Identify which cell holds the provided text, then report its (x, y) central coordinate. 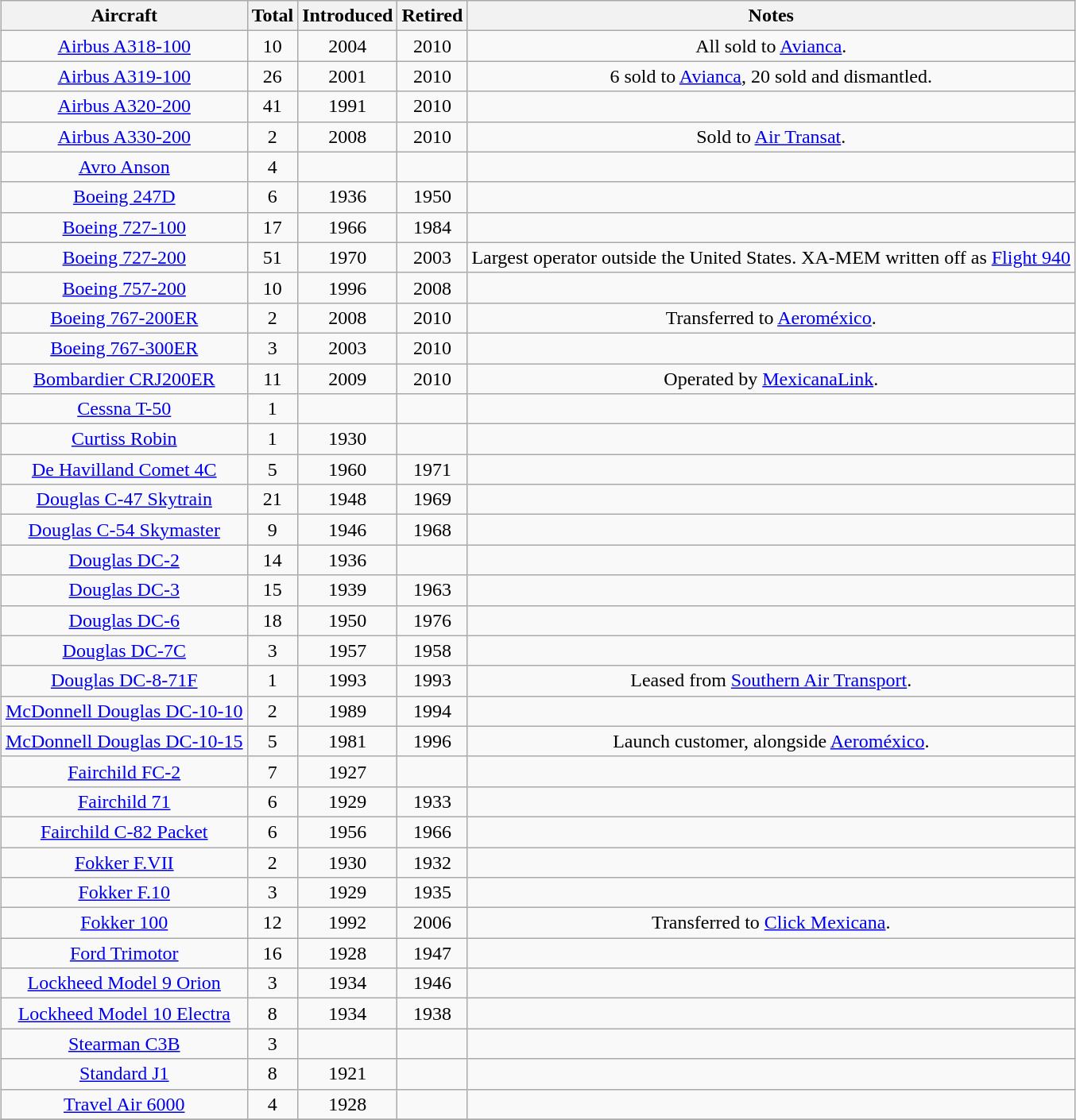
9 (273, 530)
Cessna T-50 (124, 409)
2009 (348, 379)
14 (273, 560)
1921 (348, 1074)
Douglas C-54 Skymaster (124, 530)
De Havilland Comet 4C (124, 469)
Boeing 757-200 (124, 288)
1991 (348, 106)
Boeing 767-300ER (124, 348)
1968 (432, 530)
Airbus A320-200 (124, 106)
18 (273, 620)
Curtiss Robin (124, 439)
1960 (348, 469)
1933 (432, 801)
1948 (348, 500)
Ford Trimotor (124, 953)
Launch customer, alongside Aeroméxico. (771, 741)
1981 (348, 741)
Airbus A319-100 (124, 76)
1994 (432, 711)
Airbus A318-100 (124, 46)
1932 (432, 862)
Transferred to Click Mexicana. (771, 923)
Total (273, 16)
1976 (432, 620)
Boeing 247D (124, 197)
Leased from Southern Air Transport. (771, 681)
15 (273, 590)
1927 (348, 771)
Largest operator outside the United States. XA-MEM written off as Flight 940 (771, 257)
12 (273, 923)
Lockheed Model 10 Electra (124, 1014)
1969 (432, 500)
1935 (432, 893)
McDonnell Douglas DC-10-10 (124, 711)
Introduced (348, 16)
2004 (348, 46)
Avro Anson (124, 167)
16 (273, 953)
1947 (432, 953)
26 (273, 76)
Retired (432, 16)
Douglas C-47 Skytrain (124, 500)
Douglas DC-7C (124, 651)
Douglas DC-3 (124, 590)
Douglas DC-6 (124, 620)
McDonnell Douglas DC-10-15 (124, 741)
1963 (432, 590)
Travel Air 6000 (124, 1104)
1984 (432, 227)
1939 (348, 590)
Aircraft (124, 16)
Fokker F.10 (124, 893)
Sold to Air Transat. (771, 137)
Operated by MexicanaLink. (771, 379)
Boeing 727-200 (124, 257)
Standard J1 (124, 1074)
7 (273, 771)
1970 (348, 257)
1971 (432, 469)
41 (273, 106)
51 (273, 257)
All sold to Avianca. (771, 46)
1956 (348, 832)
Fairchild C-82 Packet (124, 832)
17 (273, 227)
Fokker F.VII (124, 862)
1957 (348, 651)
2006 (432, 923)
Airbus A330-200 (124, 137)
Notes (771, 16)
Stearman C3B (124, 1044)
1938 (432, 1014)
11 (273, 379)
Douglas DC-8-71F (124, 681)
1989 (348, 711)
Boeing 767-200ER (124, 318)
6 sold to Avianca, 20 sold and dismantled. (771, 76)
Boeing 727-100 (124, 227)
1958 (432, 651)
Fairchild 71 (124, 801)
Fokker 100 (124, 923)
Douglas DC-2 (124, 560)
Lockheed Model 9 Orion (124, 983)
2001 (348, 76)
Fairchild FC-2 (124, 771)
21 (273, 500)
1992 (348, 923)
Transferred to Aeroméxico. (771, 318)
Bombardier CRJ200ER (124, 379)
